Determine the (x, y) coordinate at the center of the cell enclosing the given text.  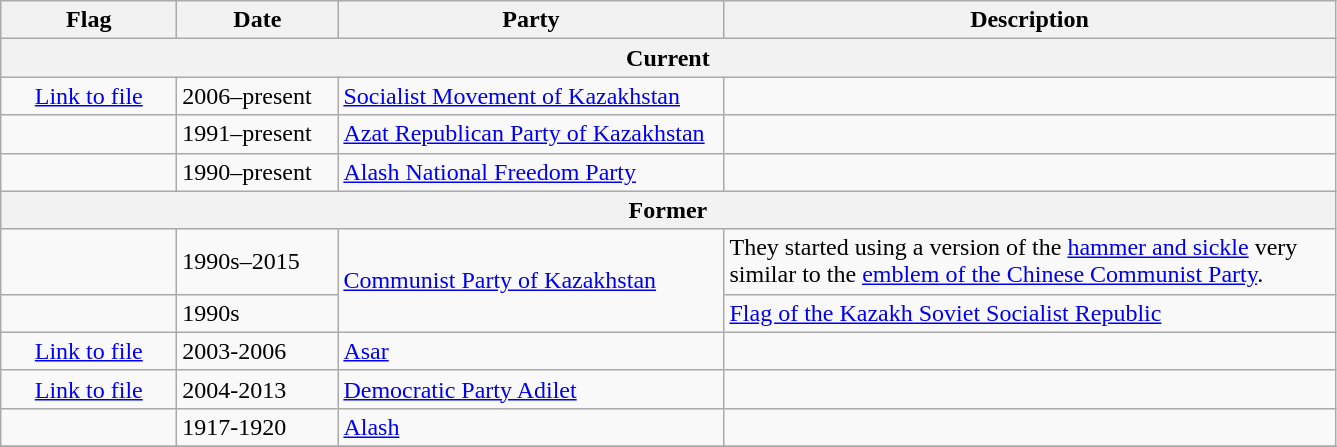
Former (668, 210)
Current (668, 58)
Asar (531, 351)
Date (258, 20)
Description (1030, 20)
Communist Party of Kazakhstan (531, 280)
Azat Republican Party of Kazakhstan (531, 134)
2004-2013 (258, 389)
Alash National Freedom Party (531, 172)
1917-1920 (258, 427)
Party (531, 20)
They started using a version of the hammer and sickle very similar to the emblem of the Chinese Communist Party. (1030, 262)
1990–present (258, 172)
2006–present (258, 96)
1990s (258, 313)
Flag of the Kazakh Soviet Socialist Republic (1030, 313)
Alash (531, 427)
Democratic Party Adilet (531, 389)
Socialist Movement of Kazakhstan (531, 96)
Flag (89, 20)
2003-2006 (258, 351)
1991–present (258, 134)
1990s–2015 (258, 262)
